Find where the given text appears and provide that cell's center as [x, y] coordinate. 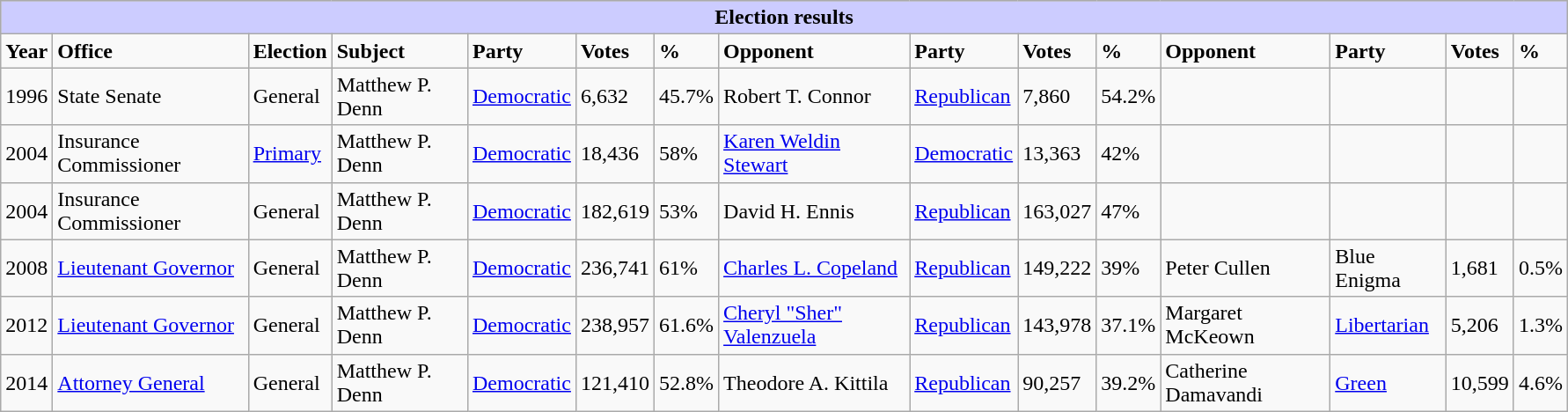
238,957 [614, 326]
6,632 [614, 97]
Charles L. Copeland [815, 268]
Peter Cullen [1246, 268]
39% [1128, 268]
Karen Weldin Stewart [815, 153]
4.6% [1540, 382]
Libertarian [1388, 326]
13,363 [1058, 153]
Theodore A. Kittila [815, 382]
18,436 [614, 153]
Green [1388, 382]
5,206 [1480, 326]
58% [686, 153]
0.5% [1540, 268]
143,978 [1058, 326]
1.3% [1540, 326]
236,741 [614, 268]
Election results [785, 18]
10,599 [1480, 382]
State Senate [150, 97]
Cheryl "Sher" Valenzuela [815, 326]
1996 [26, 97]
54.2% [1128, 97]
47% [1128, 211]
53% [686, 211]
Year [26, 51]
Robert T. Connor [815, 97]
Catherine Damavandi [1246, 382]
Election [290, 51]
Attorney General [150, 382]
2012 [26, 326]
Margaret McKeown [1246, 326]
1,681 [1480, 268]
Subject [399, 51]
61% [686, 268]
2014 [26, 382]
45.7% [686, 97]
2008 [26, 268]
52.8% [686, 382]
David H. Ennis [815, 211]
7,860 [1058, 97]
Blue Enigma [1388, 268]
37.1% [1128, 326]
121,410 [614, 382]
61.6% [686, 326]
Office [150, 51]
Primary [290, 153]
42% [1128, 153]
39.2% [1128, 382]
163,027 [1058, 211]
149,222 [1058, 268]
90,257 [1058, 382]
182,619 [614, 211]
